Determine the (x, y) coordinate at the center of the cell enclosing the given text.  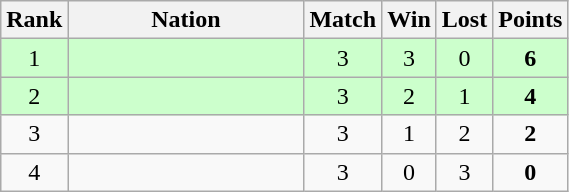
6 (530, 58)
Match (343, 20)
Win (410, 20)
Points (530, 20)
Lost (464, 20)
Rank (34, 20)
Nation (186, 20)
